Extract the [X, Y] coordinate from the center of the cell holding the provided text.  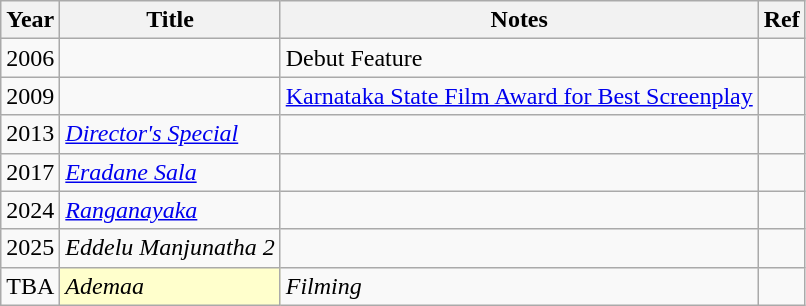
2024 [30, 210]
Karnataka State Film Award for Best Screenplay [519, 96]
Ademaa [170, 286]
Eradane Sala [170, 172]
2025 [30, 248]
2009 [30, 96]
2006 [30, 58]
TBA [30, 286]
Ranganayaka [170, 210]
Notes [519, 20]
Director's Special [170, 134]
Eddelu Manjunatha 2 [170, 248]
Debut Feature [519, 58]
Ref [782, 20]
Filming [519, 286]
Year [30, 20]
Title [170, 20]
2017 [30, 172]
2013 [30, 134]
